Provide the (X, Y) coordinate of the cell's center where the given text is located.  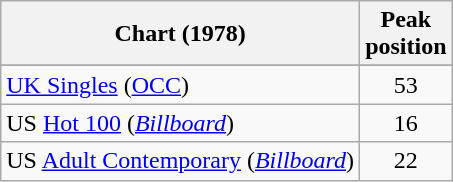
Chart (1978) (180, 34)
US Hot 100 (Billboard) (180, 123)
22 (406, 161)
16 (406, 123)
US Adult Contemporary (Billboard) (180, 161)
Peakposition (406, 34)
53 (406, 85)
UK Singles (OCC) (180, 85)
